Determine the [X, Y] coordinate at the center of the cell enclosing the given text.  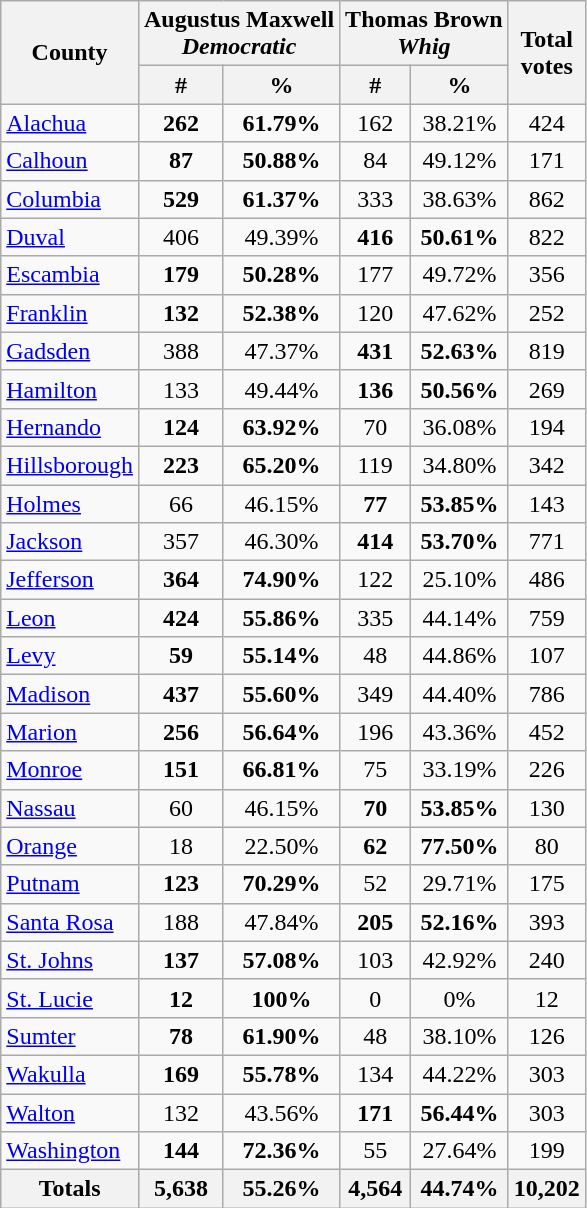
55.86% [281, 618]
77 [376, 503]
66.81% [281, 770]
137 [180, 960]
44.14% [460, 618]
Orange [70, 846]
47.84% [281, 922]
46.30% [281, 542]
Sumter [70, 1036]
74.90% [281, 580]
52 [376, 884]
862 [546, 199]
134 [376, 1074]
199 [546, 1151]
Columbia [70, 199]
356 [546, 275]
55 [376, 1151]
49.72% [460, 275]
388 [180, 351]
123 [180, 884]
357 [180, 542]
342 [546, 465]
437 [180, 694]
Duval [70, 237]
136 [376, 389]
Marion [70, 732]
169 [180, 1074]
50.61% [460, 237]
414 [376, 542]
262 [180, 123]
Gadsden [70, 351]
4,564 [376, 1189]
55.26% [281, 1189]
55.14% [281, 656]
44.74% [460, 1189]
486 [546, 580]
Alachua [70, 123]
Washington [70, 1151]
49.44% [281, 389]
75 [376, 770]
103 [376, 960]
78 [180, 1036]
177 [376, 275]
44.40% [460, 694]
63.92% [281, 427]
416 [376, 237]
50.56% [460, 389]
84 [376, 161]
Franklin [70, 313]
49.39% [281, 237]
Santa Rosa [70, 922]
44.22% [460, 1074]
Calhoun [70, 161]
36.08% [460, 427]
205 [376, 922]
29.71% [460, 884]
Walton [70, 1113]
175 [546, 884]
50.28% [281, 275]
38.63% [460, 199]
80 [546, 846]
77.50% [460, 846]
47.62% [460, 313]
126 [546, 1036]
St. Johns [70, 960]
43.56% [281, 1113]
119 [376, 465]
52.63% [460, 351]
57.08% [281, 960]
822 [546, 237]
120 [376, 313]
452 [546, 732]
349 [376, 694]
Leon [70, 618]
22.50% [281, 846]
771 [546, 542]
60 [180, 808]
Madison [70, 694]
223 [180, 465]
59 [180, 656]
133 [180, 389]
100% [281, 998]
Hillsborough [70, 465]
Augustus MaxwellDemocratic [238, 34]
56.44% [460, 1113]
62 [376, 846]
61.90% [281, 1036]
0 [376, 998]
Monroe [70, 770]
226 [546, 770]
53.70% [460, 542]
130 [546, 808]
364 [180, 580]
269 [546, 389]
47.37% [281, 351]
61.37% [281, 199]
72.36% [281, 1151]
256 [180, 732]
529 [180, 199]
87 [180, 161]
52.38% [281, 313]
124 [180, 427]
Jackson [70, 542]
38.10% [460, 1036]
65.20% [281, 465]
Escambia [70, 275]
70.29% [281, 884]
5,638 [180, 1189]
42.92% [460, 960]
393 [546, 922]
56.64% [281, 732]
61.79% [281, 123]
Hernando [70, 427]
151 [180, 770]
52.16% [460, 922]
38.21% [460, 123]
143 [546, 503]
10,202 [546, 1189]
34.80% [460, 465]
Totalvotes [546, 52]
819 [546, 351]
122 [376, 580]
Levy [70, 656]
County [70, 52]
406 [180, 237]
Jefferson [70, 580]
Thomas BrownWhig [424, 34]
786 [546, 694]
49.12% [460, 161]
196 [376, 732]
240 [546, 960]
55.60% [281, 694]
St. Lucie [70, 998]
43.36% [460, 732]
194 [546, 427]
431 [376, 351]
333 [376, 199]
Wakulla [70, 1074]
759 [546, 618]
107 [546, 656]
162 [376, 123]
27.64% [460, 1151]
Nassau [70, 808]
66 [180, 503]
Putnam [70, 884]
Holmes [70, 503]
335 [376, 618]
Totals [70, 1189]
50.88% [281, 161]
252 [546, 313]
Hamilton [70, 389]
188 [180, 922]
179 [180, 275]
0% [460, 998]
18 [180, 846]
33.19% [460, 770]
44.86% [460, 656]
55.78% [281, 1074]
144 [180, 1151]
25.10% [460, 580]
